From the cell containing the given text, extract its center point as (x, y) coordinate. 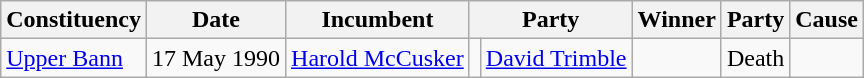
Date (216, 20)
Harold McCusker (378, 58)
David Trimble (556, 58)
Incumbent (378, 20)
Winner (676, 20)
Constituency (74, 20)
Upper Bann (74, 58)
Cause (827, 20)
17 May 1990 (216, 58)
Death (755, 58)
